Return the (x, y) coordinate for the center point of the cell that contains the specified text.  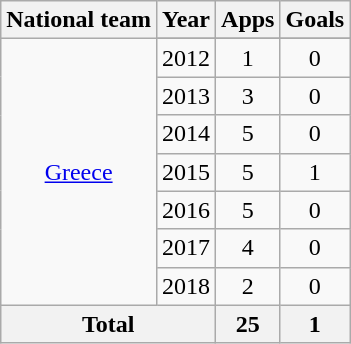
4 (248, 248)
Total (108, 324)
2018 (186, 286)
2017 (186, 248)
Year (186, 20)
25 (248, 324)
2013 (186, 96)
2014 (186, 134)
Greece (79, 172)
Goals (315, 20)
2012 (186, 58)
National team (79, 20)
2 (248, 286)
Apps (248, 20)
2016 (186, 210)
2015 (186, 172)
3 (248, 96)
